Capture the cell that displays the provided text and extract its [x, y] central coordinate. 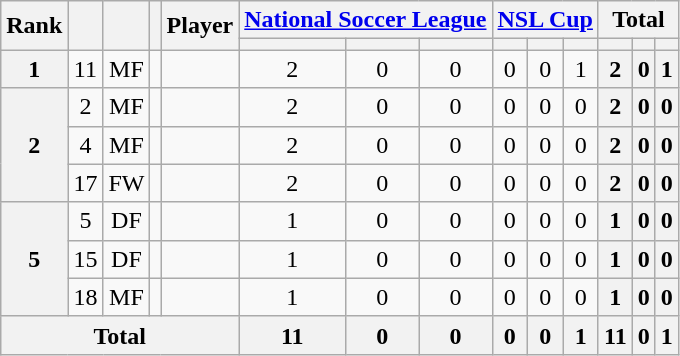
4 [86, 145]
NSL Cup [545, 20]
Rank [34, 26]
Player [200, 26]
18 [86, 297]
15 [86, 259]
17 [86, 183]
FW [126, 183]
National Soccer League [366, 20]
